Determine the [X, Y] coordinate at the center of the cell enclosing the given text.  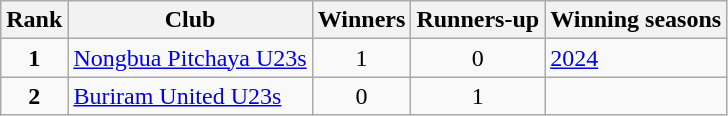
Nongbua Pitchaya U23s [190, 58]
Winners [362, 20]
Rank [34, 20]
Runners-up [478, 20]
2 [34, 96]
Buriram United U23s [190, 96]
2024 [636, 58]
Club [190, 20]
Winning seasons [636, 20]
